Output the (x, y) coordinate of the center of the cell containing the given text.  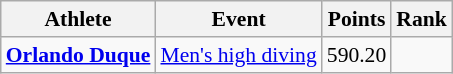
Rank (422, 19)
Orlando Duque (78, 55)
Men's high diving (238, 55)
590.20 (356, 55)
Event (238, 19)
Points (356, 19)
Athlete (78, 19)
